From the cell containing the given text, extract its center point as [X, Y] coordinate. 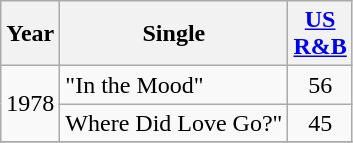
Single [174, 34]
USR&B [320, 34]
1978 [30, 104]
45 [320, 123]
56 [320, 85]
Where Did Love Go?" [174, 123]
"In the Mood" [174, 85]
Year [30, 34]
